Return [x, y] of the center of cell containing provided text 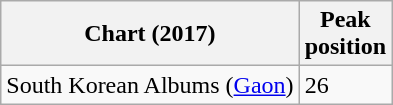
26 [345, 85]
Peakposition [345, 34]
Chart (2017) [150, 34]
South Korean Albums (Gaon) [150, 85]
